Extract the (x, y) coordinate from the center of the cell holding the provided text.  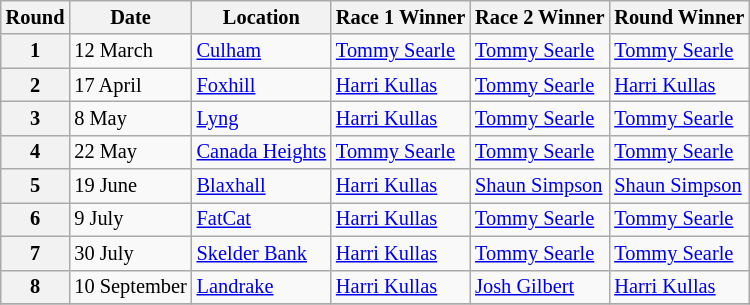
Date (130, 17)
7 (36, 253)
Race 2 Winner (540, 17)
Canada Heights (262, 152)
Blaxhall (262, 186)
Foxhill (262, 85)
1 (36, 51)
3 (36, 118)
6 (36, 219)
Round (36, 17)
22 May (130, 152)
Landrake (262, 287)
Skelder Bank (262, 253)
12 March (130, 51)
Culham (262, 51)
17 April (130, 85)
4 (36, 152)
8 (36, 287)
Race 1 Winner (400, 17)
2 (36, 85)
8 May (130, 118)
30 July (130, 253)
Location (262, 17)
Round Winner (679, 17)
19 June (130, 186)
FatCat (262, 219)
5 (36, 186)
9 July (130, 219)
10 September (130, 287)
Josh Gilbert (540, 287)
Lyng (262, 118)
